Scan for the cell matching the given text and deliver its [x, y] coordinate at center. 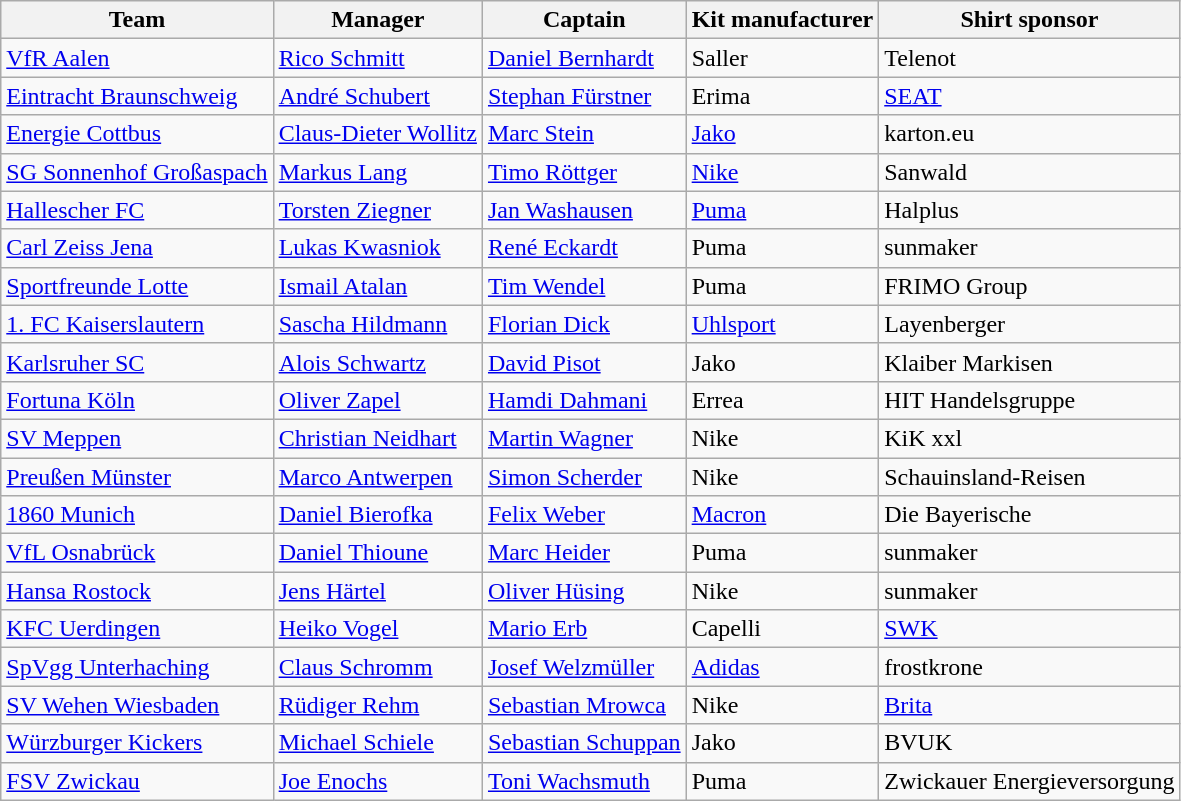
SG Sonnenhof Großaspach [137, 172]
Mario Erb [584, 629]
Marc Heider [584, 553]
Martin Wagner [584, 438]
Sebastian Schuppan [584, 743]
Sanwald [1030, 172]
SV Meppen [137, 438]
Würzburger Kickers [137, 743]
Klaiber Markisen [1030, 362]
SpVgg Unterhaching [137, 667]
1. FC Kaiserslautern [137, 324]
KiK xxl [1030, 438]
Shirt sponsor [1030, 20]
Timo Röttger [584, 172]
HIT Handelsgruppe [1030, 400]
Rico Schmitt [378, 58]
Marco Antwerpen [378, 477]
Jan Washausen [584, 210]
René Eckardt [584, 248]
Jens Härtel [378, 591]
Energie Cottbus [137, 134]
Michael Schiele [378, 743]
Telenot [1030, 58]
Sebastian Mrowca [584, 705]
Die Bayerische [1030, 515]
Ismail Atalan [378, 286]
Brita [1030, 705]
Daniel Thioune [378, 553]
SEAT [1030, 96]
Hamdi Dahmani [584, 400]
Lukas Kwasniok [378, 248]
Uhlsport [782, 324]
Heiko Vogel [378, 629]
Daniel Bernhardt [584, 58]
Joe Enochs [378, 781]
Preußen Münster [137, 477]
Josef Welzmüller [584, 667]
SWK [1030, 629]
Tim Wendel [584, 286]
Felix Weber [584, 515]
Stephan Fürstner [584, 96]
Halplus [1030, 210]
Hansa Rostock [137, 591]
FSV Zwickau [137, 781]
Torsten Ziegner [378, 210]
SV Wehen Wiesbaden [137, 705]
BVUK [1030, 743]
Karlsruher SC [137, 362]
Manager [378, 20]
Layenberger [1030, 324]
Zwickauer Energieversorgung [1030, 781]
frostkrone [1030, 667]
Oliver Zapel [378, 400]
Simon Scherder [584, 477]
FRIMO Group [1030, 286]
Erima [782, 96]
Marc Stein [584, 134]
1860 Munich [137, 515]
Rüdiger Rehm [378, 705]
Sportfreunde Lotte [137, 286]
David Pisot [584, 362]
Schauinsland-Reisen [1030, 477]
Saller [782, 58]
Markus Lang [378, 172]
André Schubert [378, 96]
Eintracht Braunschweig [137, 96]
Toni Wachsmuth [584, 781]
Captain [584, 20]
Hallescher FC [137, 210]
Kit manufacturer [782, 20]
Claus-Dieter Wollitz [378, 134]
Macron [782, 515]
KFC Uerdingen [137, 629]
Fortuna Köln [137, 400]
Alois Schwartz [378, 362]
Claus Schromm [378, 667]
Capelli [782, 629]
karton.eu [1030, 134]
VfR Aalen [137, 58]
Errea [782, 400]
Carl Zeiss Jena [137, 248]
Florian Dick [584, 324]
Christian Neidhart [378, 438]
Team [137, 20]
Daniel Bierofka [378, 515]
VfL Osnabrück [137, 553]
Adidas [782, 667]
Oliver Hüsing [584, 591]
Sascha Hildmann [378, 324]
